Return the (x, y) coordinate for the center point of the cell that contains the specified text.  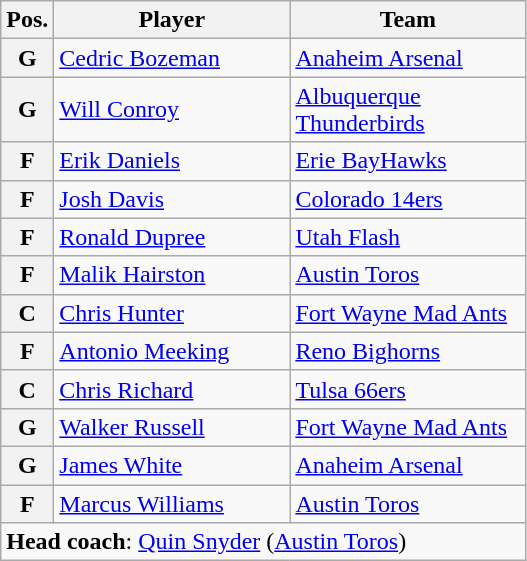
Will Conroy (172, 110)
Colorado 14ers (408, 199)
Player (172, 20)
Albuquerque Thunderbirds (408, 110)
Erie BayHawks (408, 161)
Tulsa 66ers (408, 389)
Chris Hunter (172, 313)
James White (172, 465)
Erik Daniels (172, 161)
Malik Hairston (172, 275)
Walker Russell (172, 427)
Head coach: Quin Snyder (Austin Toros) (264, 542)
Ronald Dupree (172, 237)
Marcus Williams (172, 503)
Antonio Meeking (172, 351)
Pos. (28, 20)
Utah Flash (408, 237)
Josh Davis (172, 199)
Chris Richard (172, 389)
Reno Bighorns (408, 351)
Team (408, 20)
Cedric Bozeman (172, 58)
